From the cell containing the given text, extract its center point as [X, Y] coordinate. 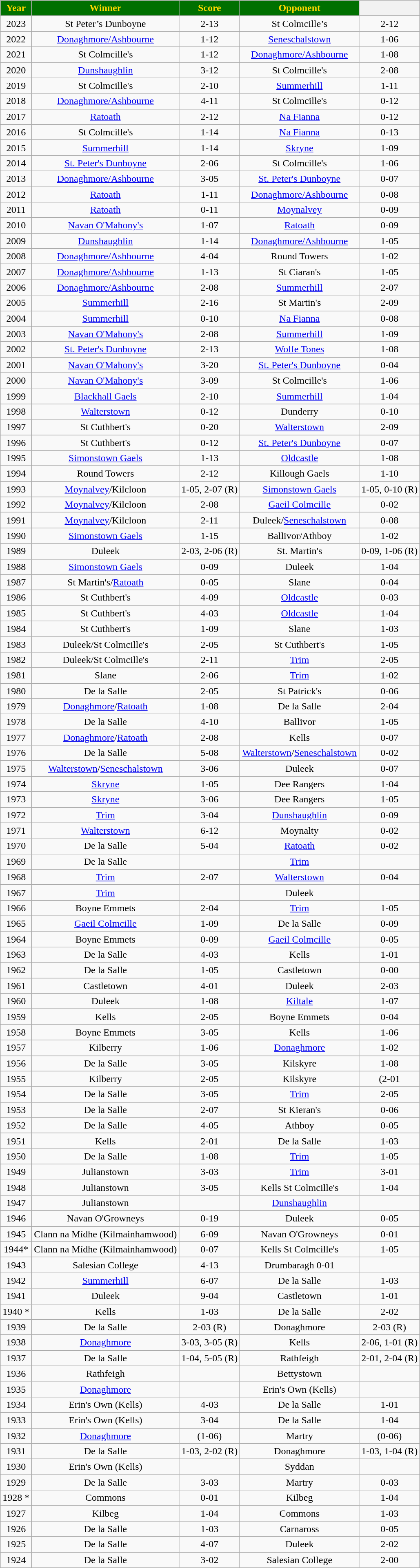
2016 [16, 132]
2017 [16, 117]
3-20 [210, 365]
1957 [16, 1048]
Bettystown [300, 1374]
6-12 [210, 830]
2000 [16, 380]
1979 [16, 707]
2-06, 1-01 (R) [389, 1343]
0-00 [389, 970]
1961 [16, 986]
1990 [16, 536]
1981 [16, 675]
4-01 [210, 986]
2013 [16, 179]
1989 [16, 551]
1-15 [210, 536]
1985 [16, 613]
1983 [16, 644]
2-01 [210, 1141]
Ballivor/Athboy [300, 536]
1945 [16, 1234]
Seneschalstown [300, 39]
1949 [16, 1172]
4-07 [210, 1544]
Opponent [300, 8]
2021 [16, 55]
1996 [16, 442]
4-09 [210, 598]
2-03 [389, 986]
1943 [16, 1265]
St Martin's/Ratoath [105, 582]
2-03, 2-06 (R) [210, 551]
1960 [16, 1001]
1944* [16, 1250]
Year [16, 8]
2009 [16, 241]
St. Martin's [300, 551]
1991 [16, 520]
4-05 [210, 1125]
1934 [16, 1405]
Score [210, 8]
1939 [16, 1327]
(2-01 [389, 1079]
Killough Gaels [300, 474]
1931 [16, 1451]
1967 [16, 892]
Dunderry [300, 411]
4-10 [210, 722]
4-13 [210, 1265]
2011 [16, 210]
1987 [16, 582]
1950 [16, 1156]
1999 [16, 396]
1970 [16, 846]
1965 [16, 923]
6-09 [210, 1234]
1997 [16, 427]
0-13 [389, 132]
1938 [16, 1343]
2006 [16, 287]
1958 [16, 1032]
2018 [16, 101]
5-08 [210, 753]
1948 [16, 1188]
1942 [16, 1281]
1966 [16, 908]
1940 * [16, 1312]
St Ciaran's [300, 272]
6-07 [210, 1281]
3-12 [210, 70]
0-19 [210, 1219]
1963 [16, 955]
1924 [16, 1560]
4-11 [210, 101]
1998 [16, 411]
Moynalvey [300, 210]
1962 [16, 970]
2014 [16, 163]
Duleek/Seneschalstown [300, 520]
2015 [16, 148]
1952 [16, 1125]
1978 [16, 722]
3-02 [210, 1560]
Athboy [300, 1125]
1929 [16, 1482]
1951 [16, 1141]
1992 [16, 505]
1973 [16, 799]
Drumbaragh 0-01 [300, 1265]
4-04 [210, 256]
1953 [16, 1110]
2008 [16, 256]
Kiltale [300, 1001]
0-11 [210, 210]
1986 [16, 598]
1995 [16, 458]
1932 [16, 1435]
0-20 [210, 427]
1954 [16, 1094]
St Colmcille’s [300, 24]
Ballivor [300, 722]
0-09, 1-06 (R) [389, 551]
Carnaross [300, 1529]
Winner [105, 8]
2005 [16, 303]
1974 [16, 784]
Blackhall Gaels [105, 396]
1988 [16, 567]
1-03, 2-02 (R) [210, 1451]
1980 [16, 691]
1946 [16, 1219]
1-10 [389, 474]
1994 [16, 474]
Moynalty [300, 830]
2001 [16, 365]
1971 [16, 830]
1977 [16, 738]
1972 [16, 815]
3-01 [389, 1172]
1968 [16, 877]
2-01, 2-04 (R) [389, 1358]
1935 [16, 1389]
1969 [16, 861]
2019 [16, 86]
Syddan [300, 1467]
St Kieran's [300, 1110]
5-04 [210, 846]
1928 * [16, 1498]
2022 [16, 39]
1976 [16, 753]
2004 [16, 318]
1955 [16, 1079]
1975 [16, 769]
1937 [16, 1358]
2003 [16, 334]
1941 [16, 1296]
3-09 [210, 380]
2023 [16, 24]
1926 [16, 1529]
1984 [16, 629]
1925 [16, 1544]
2007 [16, 272]
1964 [16, 939]
1993 [16, 489]
St Patrick's [300, 691]
1956 [16, 1063]
1936 [16, 1374]
3-03, 3-05 (R) [210, 1343]
1-03, 1-04 (R) [389, 1451]
1927 [16, 1513]
1947 [16, 1203]
1930 [16, 1467]
2020 [16, 70]
(1-06) [210, 1435]
1959 [16, 1017]
9-04 [210, 1296]
1982 [16, 660]
2010 [16, 225]
2002 [16, 349]
2-16 [210, 303]
St Martin's [300, 303]
1-05, 2-07 (R) [210, 489]
2012 [16, 194]
1-04, 5-05 (R) [210, 1358]
Wolfe Tones [300, 349]
1933 [16, 1420]
(0-06) [389, 1435]
2-00 [389, 1560]
1-05, 0-10 (R) [389, 489]
St Peter’s Dunboyne [105, 24]
